Extract the [x, y] coordinate from the center of the cell holding the provided text.  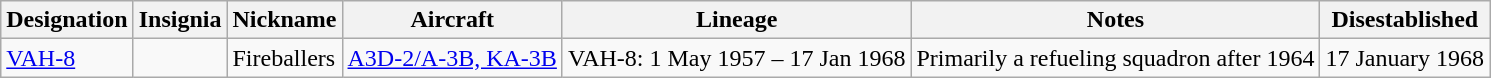
Fireballers [284, 58]
Notes [1116, 20]
Disestablished [1405, 20]
Insignia [180, 20]
VAH-8 [67, 58]
A3D-2/A-3B, KA-3B [452, 58]
Lineage [736, 20]
Primarily a refueling squadron after 1964 [1116, 58]
17 January 1968 [1405, 58]
Nickname [284, 20]
Aircraft [452, 20]
Designation [67, 20]
VAH-8: 1 May 1957 – 17 Jan 1968 [736, 58]
